Capture the cell that displays the provided text and extract its [x, y] central coordinate. 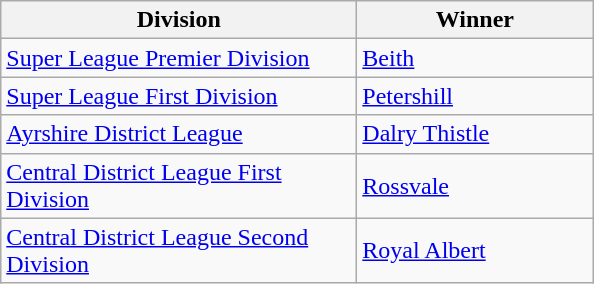
Winner [475, 20]
Petershill [475, 96]
Super League Premier Division [179, 58]
Dalry Thistle [475, 134]
Division [179, 20]
Beith [475, 58]
Royal Albert [475, 250]
Super League First Division [179, 96]
Ayrshire District League [179, 134]
Central District League First Division [179, 186]
Central District League Second Division [179, 250]
Rossvale [475, 186]
